Find where the given text appears and provide that cell's center as (X, Y) coordinate. 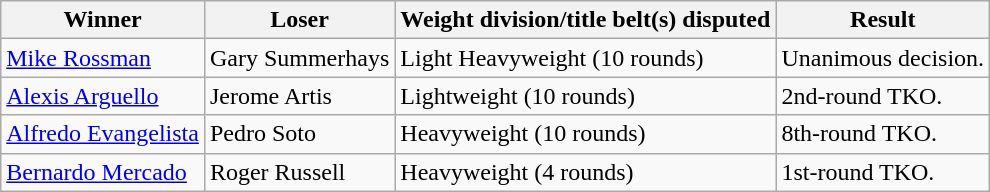
Lightweight (10 rounds) (586, 96)
Heavyweight (4 rounds) (586, 172)
Weight division/title belt(s) disputed (586, 20)
Loser (299, 20)
8th-round TKO. (883, 134)
Pedro Soto (299, 134)
Roger Russell (299, 172)
Result (883, 20)
Light Heavyweight (10 rounds) (586, 58)
Gary Summerhays (299, 58)
Unanimous decision. (883, 58)
Alfredo Evangelista (103, 134)
Bernardo Mercado (103, 172)
Mike Rossman (103, 58)
Winner (103, 20)
Jerome Artis (299, 96)
2nd-round TKO. (883, 96)
Alexis Arguello (103, 96)
Heavyweight (10 rounds) (586, 134)
1st-round TKO. (883, 172)
